Pinpoint the cell where the given text exists, returning its [X, Y] midpoint coordinate. 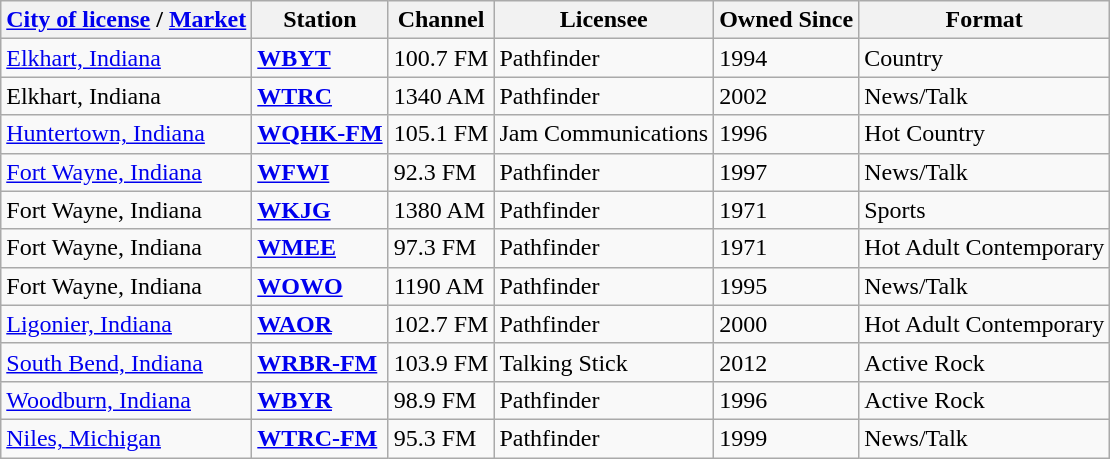
Jam Communications [604, 134]
1340 AM [441, 96]
102.7 FM [441, 324]
100.7 FM [441, 58]
WAOR [320, 324]
Sports [984, 210]
City of license / Market [126, 20]
103.9 FM [441, 362]
Licensee [604, 20]
Owned Since [786, 20]
Niles, Michigan [126, 438]
WQHK-FM [320, 134]
2002 [786, 96]
Station [320, 20]
WBYR [320, 400]
Hot Country [984, 134]
1999 [786, 438]
1190 AM [441, 286]
2012 [786, 362]
Woodburn, Indiana [126, 400]
1994 [786, 58]
South Bend, Indiana [126, 362]
Channel [441, 20]
Talking Stick [604, 362]
WRBR-FM [320, 362]
WTRC [320, 96]
105.1 FM [441, 134]
97.3 FM [441, 248]
95.3 FM [441, 438]
98.9 FM [441, 400]
WTRC-FM [320, 438]
WOWO [320, 286]
WFWI [320, 172]
WKJG [320, 210]
Country [984, 58]
WBYT [320, 58]
1380 AM [441, 210]
1997 [786, 172]
1995 [786, 286]
Ligonier, Indiana [126, 324]
2000 [786, 324]
Format [984, 20]
Huntertown, Indiana [126, 134]
92.3 FM [441, 172]
WMEE [320, 248]
